Extract the [x, y] coordinate from the center of the cell holding the provided text.  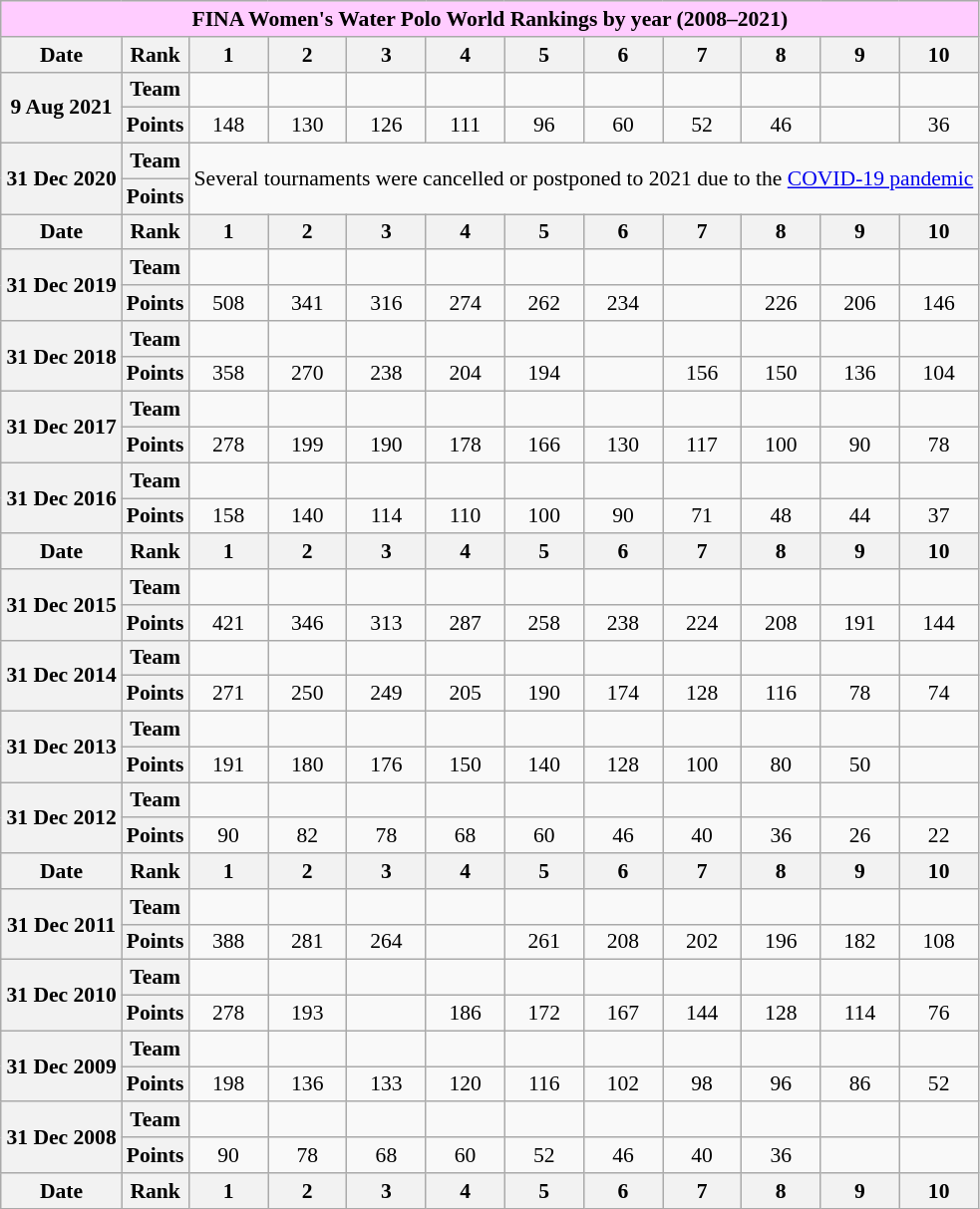
FINA Women's Water Polo World Rankings by year (2008–2021) [490, 19]
102 [622, 1084]
31 Dec 2019 [61, 285]
193 [307, 1014]
31 Dec 2016 [61, 498]
174 [622, 694]
31 Dec 2015 [61, 604]
31 Dec 2014 [61, 676]
274 [465, 303]
31 Dec 2008 [61, 1138]
86 [859, 1084]
110 [465, 516]
178 [465, 446]
205 [465, 694]
120 [465, 1084]
167 [622, 1014]
37 [939, 516]
31 Dec 2020 [61, 179]
146 [939, 303]
182 [859, 942]
82 [307, 836]
108 [939, 942]
204 [465, 374]
250 [307, 694]
346 [307, 623]
22 [939, 836]
194 [544, 374]
71 [702, 516]
180 [307, 764]
148 [227, 126]
313 [387, 623]
172 [544, 1014]
31 Dec 2009 [61, 1066]
50 [859, 764]
74 [939, 694]
316 [387, 303]
262 [544, 303]
508 [227, 303]
199 [307, 446]
287 [465, 623]
9 Aug 2021 [61, 108]
126 [387, 126]
358 [227, 374]
117 [702, 446]
166 [544, 446]
270 [307, 374]
196 [782, 942]
111 [465, 126]
76 [939, 1014]
176 [387, 764]
31 Dec 2013 [61, 748]
80 [782, 764]
206 [859, 303]
31 Dec 2010 [61, 995]
26 [859, 836]
234 [622, 303]
186 [465, 1014]
156 [702, 374]
198 [227, 1084]
31 Dec 2012 [61, 817]
202 [702, 942]
258 [544, 623]
226 [782, 303]
261 [544, 942]
31 Dec 2018 [61, 357]
Several tournaments were cancelled or postponed to 2021 due to the COVID-19 pandemic [583, 179]
421 [227, 623]
249 [387, 694]
104 [939, 374]
388 [227, 942]
48 [782, 516]
31 Dec 2011 [61, 925]
98 [702, 1084]
271 [227, 694]
133 [387, 1084]
264 [387, 942]
224 [702, 623]
341 [307, 303]
281 [307, 942]
158 [227, 516]
44 [859, 516]
31 Dec 2017 [61, 427]
